Detect which cell encompasses the target text, then output its [X, Y] center coordinate. 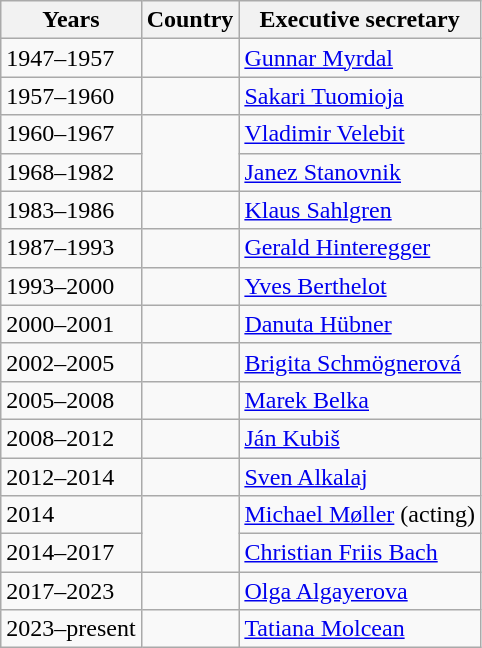
2008–2012 [71, 438]
1960–1967 [71, 134]
Sven Alkalaj [360, 477]
2002–2005 [71, 362]
2023–present [71, 629]
2014–2017 [71, 553]
Janez Stanovnik [360, 172]
Years [71, 20]
1968–1982 [71, 172]
Klaus Sahlgren [360, 210]
2000–2001 [71, 324]
Executive secretary [360, 20]
1993–2000 [71, 286]
2012–2014 [71, 477]
Marek Belka [360, 400]
Yves Berthelot [360, 286]
Gerald Hinteregger [360, 248]
Michael Møller (acting) [360, 515]
1957–1960 [71, 96]
2017–2023 [71, 591]
1987–1993 [71, 248]
Olga Algayerova [360, 591]
Ján Kubiš [360, 438]
2014 [71, 515]
Brigita Schmögnerová [360, 362]
Gunnar Myrdal [360, 58]
Country [190, 20]
Sakari Tuomioja [360, 96]
Tatiana Molcean [360, 629]
Danuta Hübner [360, 324]
2005–2008 [71, 400]
Vladimir Velebit [360, 134]
Christian Friis Bach [360, 553]
1983–1986 [71, 210]
1947–1957 [71, 58]
